Capture the cell that displays the provided text and extract its [X, Y] central coordinate. 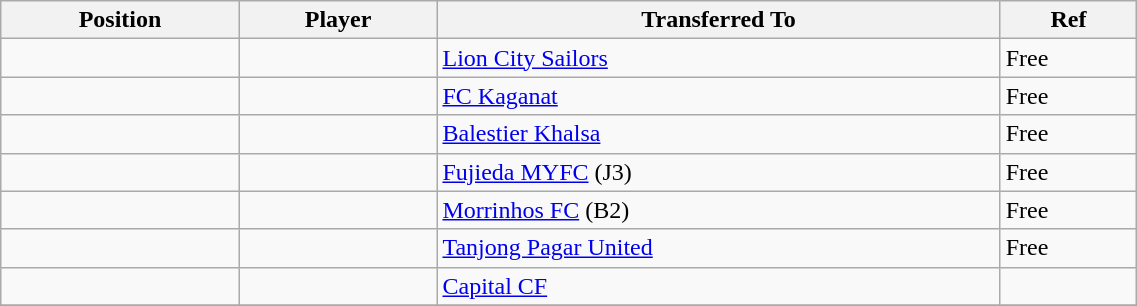
Player [338, 20]
Transferred To [718, 20]
Lion City Sailors [718, 58]
Tanjong Pagar United [718, 248]
FC Kaganat [718, 96]
Morrinhos FC (B2) [718, 210]
Fujieda MYFC (J3) [718, 172]
Capital CF [718, 286]
Balestier Khalsa [718, 134]
Ref [1068, 20]
Position [120, 20]
